Identify which cell holds the provided text, then report its [X, Y] central coordinate. 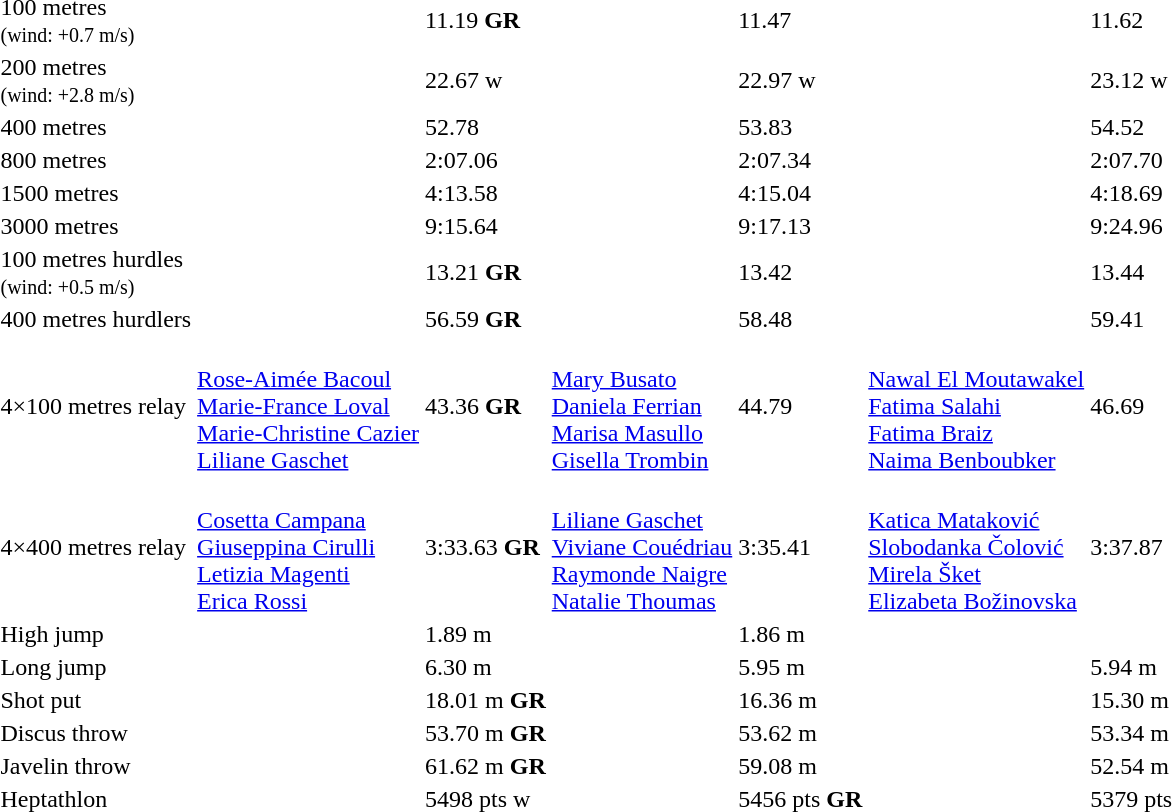
Katica MatakovićSlobodanka ČolovićMirela ŠketElizabeta Božinovska [976, 547]
5.95 m [800, 667]
1.86 m [800, 634]
4:15.04 [800, 193]
53.62 m [800, 733]
16.36 m [800, 700]
44.79 [800, 406]
52.78 [486, 127]
61.62 m GR [486, 766]
53.83 [800, 127]
Rose-Aimée BacoulMarie-France LovalMarie-Christine CazierLiliane Gaschet [308, 406]
59.08 m [800, 766]
Mary BusatoDaniela FerrianMarisa MasulloGisella Trombin [642, 406]
13.21 GR [486, 272]
Cosetta CampanaGiuseppina CirulliLetizia MagentiErica Rossi [308, 547]
3:35.41 [800, 547]
56.59 GR [486, 319]
22.97 w [800, 80]
9:15.64 [486, 226]
53.70 m GR [486, 733]
Liliane GaschetViviane CouédriauRaymonde NaigreNatalie Thoumas [642, 547]
18.01 m GR [486, 700]
6.30 m [486, 667]
43.36 GR [486, 406]
2:07.06 [486, 160]
58.48 [800, 319]
9:17.13 [800, 226]
1.89 m [486, 634]
13.42 [800, 272]
22.67 w [486, 80]
3:33.63 GR [486, 547]
2:07.34 [800, 160]
Nawal El MoutawakelFatima SalahiFatima BraizNaima Benboubker [976, 406]
4:13.58 [486, 193]
